Scan for the cell matching the given text and deliver its (X, Y) coordinate at center. 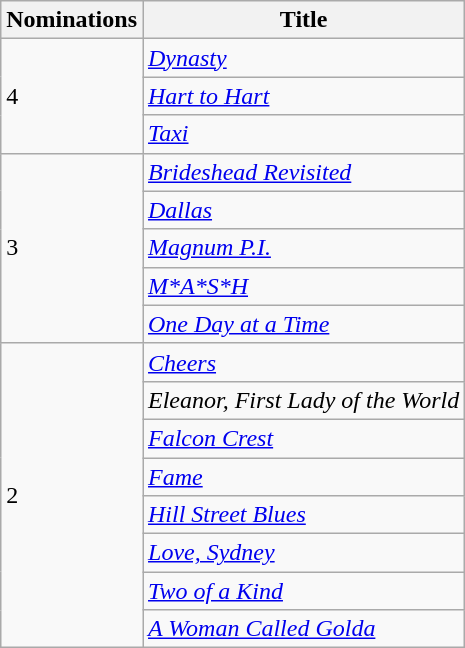
4 (72, 96)
Dallas (303, 210)
Taxi (303, 134)
One Day at a Time (303, 324)
Falcon Crest (303, 438)
Fame (303, 477)
Nominations (72, 20)
Two of a Kind (303, 591)
Dynasty (303, 58)
3 (72, 248)
Eleanor, First Lady of the World (303, 400)
Cheers (303, 362)
M*A*S*H (303, 286)
Hart to Hart (303, 96)
Title (303, 20)
Hill Street Blues (303, 515)
Love, Sydney (303, 553)
Magnum P.I. (303, 248)
A Woman Called Golda (303, 629)
Brideshead Revisited (303, 172)
2 (72, 495)
